For the text-containing cell, return its midpoint in [x, y] coordinate format. 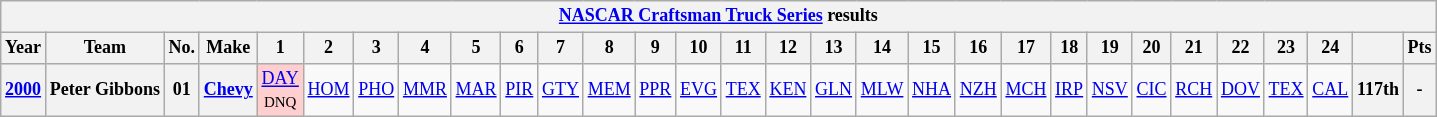
15 [932, 48]
12 [788, 48]
13 [834, 48]
PIR [520, 90]
No. [182, 48]
NHA [932, 90]
NZH [978, 90]
18 [1070, 48]
GTY [561, 90]
Chevy [228, 90]
117th [1378, 90]
NASCAR Craftsman Truck Series results [718, 16]
17 [1026, 48]
DAYDNQ [280, 90]
5 [476, 48]
MAR [476, 90]
HOM [328, 90]
Make [228, 48]
CAL [1330, 90]
19 [1110, 48]
10 [699, 48]
20 [1152, 48]
01 [182, 90]
2 [328, 48]
NSV [1110, 90]
11 [743, 48]
IRP [1070, 90]
2000 [24, 90]
MCH [1026, 90]
Pts [1420, 48]
RCH [1194, 90]
CIC [1152, 90]
KEN [788, 90]
DOV [1241, 90]
3 [376, 48]
22 [1241, 48]
24 [1330, 48]
9 [656, 48]
PPR [656, 90]
6 [520, 48]
16 [978, 48]
21 [1194, 48]
8 [609, 48]
MLW [882, 90]
Year [24, 48]
- [1420, 90]
EVG [699, 90]
7 [561, 48]
23 [1286, 48]
1 [280, 48]
Peter Gibbons [104, 90]
Team [104, 48]
MEM [609, 90]
4 [426, 48]
MMR [426, 90]
14 [882, 48]
PHO [376, 90]
GLN [834, 90]
